Search for the cell housing the specified text and yield its [x, y] center coordinate. 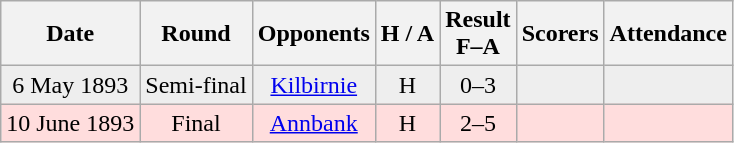
Scorers [560, 34]
Kilbirnie [314, 85]
Semi-final [196, 85]
6 May 1893 [70, 85]
10 June 1893 [70, 123]
Opponents [314, 34]
Date [70, 34]
Annbank [314, 123]
Attendance [668, 34]
Final [196, 123]
2–5 [478, 123]
Round [196, 34]
H / A [407, 34]
ResultF–A [478, 34]
0–3 [478, 85]
